Capture the cell that displays the provided text and extract its [X, Y] central coordinate. 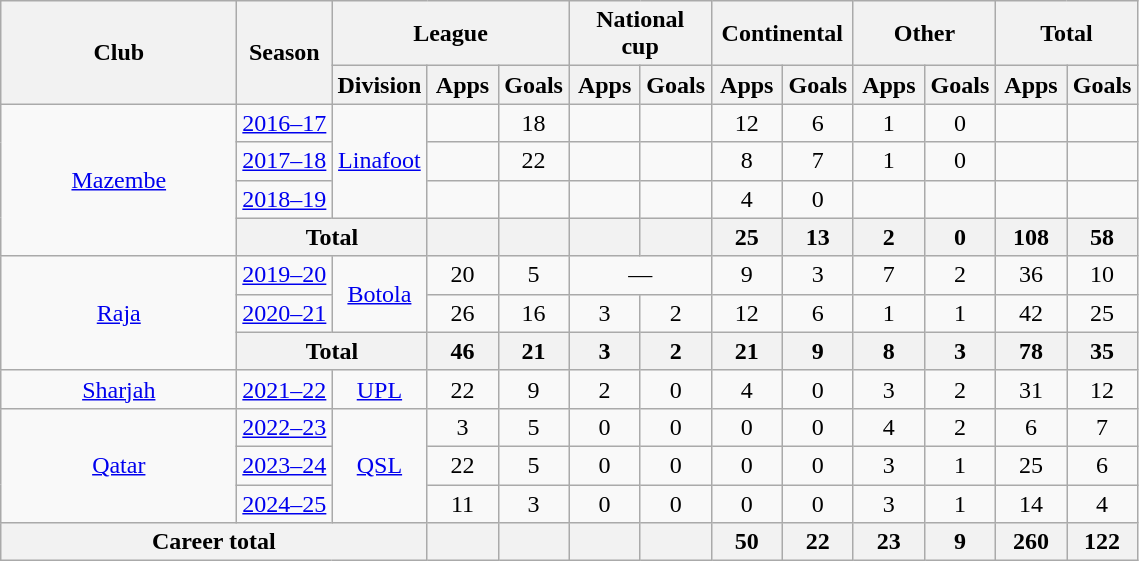
Linafoot [380, 161]
58 [1102, 237]
108 [1030, 237]
UPL [380, 389]
18 [534, 123]
2019–20 [284, 275]
2018–19 [284, 199]
78 [1030, 351]
36 [1030, 275]
42 [1030, 313]
League [450, 34]
National cup [640, 34]
11 [462, 503]
35 [1102, 351]
Raja [119, 313]
122 [1102, 542]
Continental [782, 34]
16 [534, 313]
Club [119, 52]
46 [462, 351]
26 [462, 313]
— [640, 275]
50 [746, 542]
2021–22 [284, 389]
Division [380, 85]
Career total [214, 542]
2023–24 [284, 465]
Mazembe [119, 180]
20 [462, 275]
2020–21 [284, 313]
10 [1102, 275]
Sharjah [119, 389]
Qatar [119, 465]
260 [1030, 542]
2017–18 [284, 161]
QSL [380, 465]
Season [284, 52]
2022–23 [284, 427]
31 [1030, 389]
14 [1030, 503]
Other [924, 34]
Botola [380, 294]
2024–25 [284, 503]
13 [818, 237]
2016–17 [284, 123]
23 [888, 542]
